Output the (x, y) coordinate of the center of the cell containing the given text.  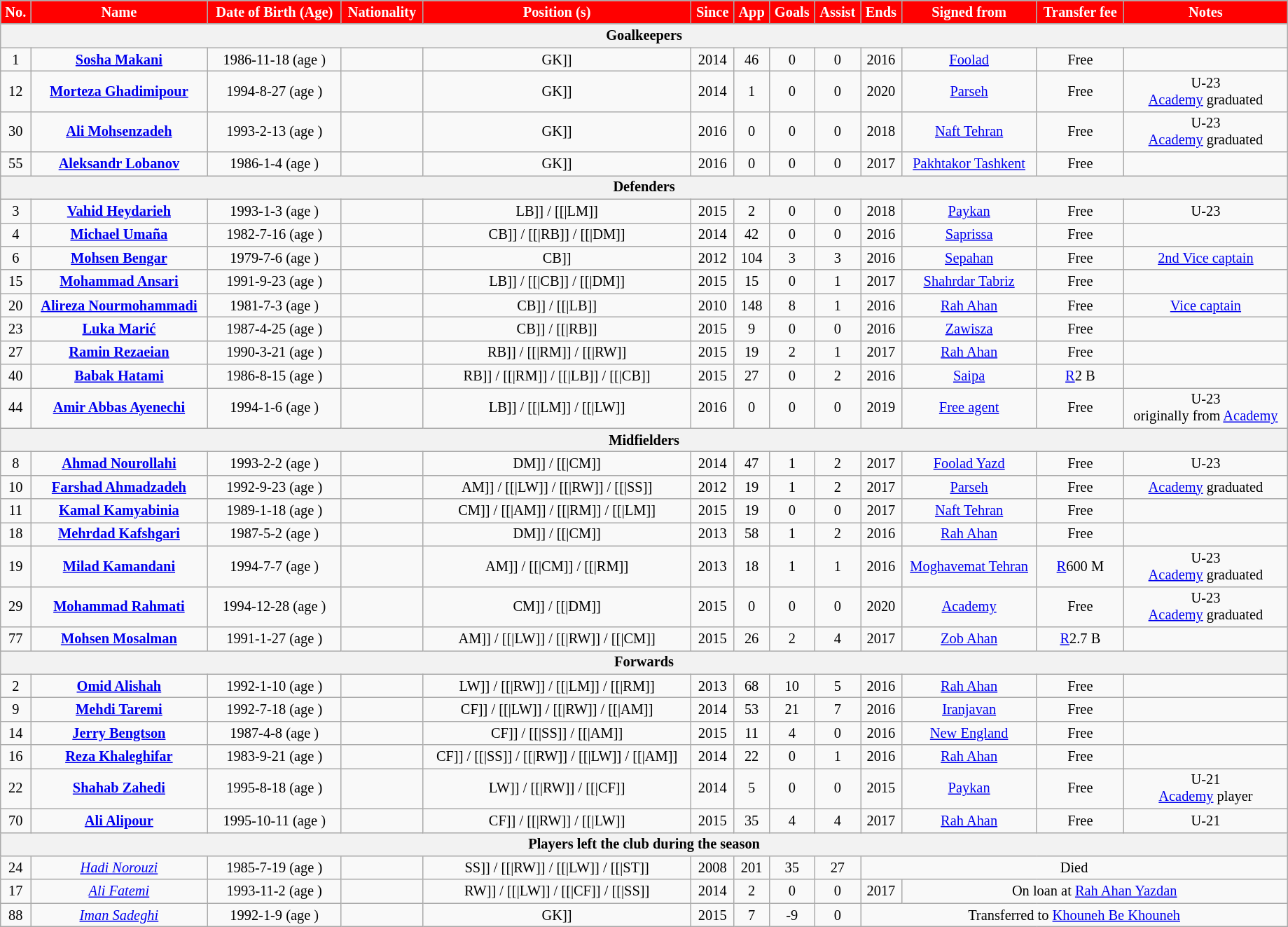
Sosha Makani (119, 60)
CB]] / [[|RB]] (556, 329)
R2 B (1080, 376)
Died (1074, 867)
U-21Academy player (1206, 788)
17 (15, 891)
Notes (1206, 12)
Omid Alishah (119, 686)
Mohammad Rahmati (119, 607)
1986-8-15 (age ) (275, 376)
Alireza Nourmohammadi (119, 305)
29 (15, 607)
47 (752, 463)
Ramin Rezaeian (119, 352)
26 (752, 638)
Since (713, 12)
CB]] / [[|LB]] (556, 305)
Nationality (382, 12)
AM]] / [[|CM]] / [[|RM]] (556, 566)
Name (119, 12)
40 (15, 376)
Position (s) (556, 12)
Zawisza (969, 329)
R600 M (1080, 566)
AM]] / [[|LW]] / [[|RW]] / [[|SS]] (556, 487)
Ahmad Nourollahi (119, 463)
Mehdi Taremi (119, 709)
CF]] / [[|LW]] / [[|RW]] / [[|AM]] (556, 709)
2008 (713, 867)
App (752, 12)
1991-9-23 (age ) (275, 282)
Foolad Yazd (969, 463)
55 (15, 164)
Forwards (644, 662)
148 (752, 305)
Luka Marić (119, 329)
LB]] / [[|CB]] / [[|DM]] (556, 282)
1983-9-21 (age ) (275, 757)
1991-1-27 (age ) (275, 638)
Academy graduated (1206, 487)
Free agent (969, 408)
23 (15, 329)
Midfielders (644, 440)
Milad Kamandani (119, 566)
U-23originally from Academy (1206, 408)
1987-4-8 (age ) (275, 733)
Jerry Bengtson (119, 733)
RW]] / [[|LW]] / [[|CF]] / [[|SS]] (556, 891)
LW]] / [[|RW]] / [[|CF]] (556, 788)
1992-9-23 (age ) (275, 487)
CM]] / [[|DM]] (556, 607)
LB]] / [[|LM]] / [[|LW]] (556, 408)
1994-12-28 (age ) (275, 607)
R2.7 B (1080, 638)
No. (15, 12)
201 (752, 867)
16 (15, 757)
Saipa (969, 376)
Mohsen Bengar (119, 258)
Defenders (644, 187)
Goalkeepers (644, 36)
New England (969, 733)
1989-1-18 (age ) (275, 511)
Academy (969, 607)
Ali Mohsenzadeh (119, 132)
1986-1-4 (age ) (275, 164)
Ali Fatemi (119, 891)
104 (752, 258)
Farshad Ahmadzadeh (119, 487)
Mohsen Mosalman (119, 638)
Moghavemat Tehran (969, 566)
Morteza Ghadimipour (119, 91)
2019 (881, 408)
Shahab Zahedi (119, 788)
1994-1-6 (age ) (275, 408)
Saprissa (969, 235)
AM]] / [[|LW]] / [[|RW]] / [[|CM]] (556, 638)
30 (15, 132)
20 (15, 305)
Aleksandr Lobanov (119, 164)
24 (15, 867)
Transferred to Khouneh Be Khouneh (1074, 915)
CF]] / [[|SS]] / [[|RW]] / [[|LW]] / [[|AM]] (556, 757)
1992-1-9 (age ) (275, 915)
Shahrdar Tabriz (969, 282)
1994-7-7 (age ) (275, 566)
Transfer fee (1080, 12)
1993-11-2 (age ) (275, 891)
2nd Vice captain (1206, 258)
RB]] / [[|RM]] / [[|RW]] (556, 352)
LW]] / [[|RW]] / [[|LM]] / [[|RM]] (556, 686)
1995-10-11 (age ) (275, 820)
Hadi Norouzi (119, 867)
LB]] / [[|LM]] (556, 211)
SS]] / [[|RW]] / [[|LW]] / [[|ST]] (556, 867)
Ali Alipour (119, 820)
CF]] / [[|RW]] / [[|LW]] (556, 820)
Kamal Kamyabinia (119, 511)
1987-5-2 (age ) (275, 534)
14 (15, 733)
1995-8-18 (age ) (275, 788)
CB]] (556, 258)
Iranjavan (969, 709)
Goals (792, 12)
1993-2-13 (age ) (275, 132)
77 (15, 638)
12 (15, 91)
Vice captain (1206, 305)
58 (752, 534)
CB]] / [[|RB]] / [[|DM]] (556, 235)
Sepahan (969, 258)
6 (15, 258)
Date of Birth (Age) (275, 12)
RB]] / [[|RM]] / [[|LB]] / [[|CB]] (556, 376)
Foolad (969, 60)
Babak Hatami (119, 376)
Mehrdad Kafshgari (119, 534)
Amir Abbas Ayenechi (119, 408)
On loan at Rah Ahan Yazdan (1094, 891)
1990-3-21 (age ) (275, 352)
Michael Umaña (119, 235)
1987-4-25 (age ) (275, 329)
Reza Khaleghifar (119, 757)
Assist (838, 12)
1985-7-19 (age ) (275, 867)
-9 (792, 915)
1981-7-3 (age ) (275, 305)
21 (792, 709)
1994-8-27 (age ) (275, 91)
1979-7-6 (age ) (275, 258)
46 (752, 60)
1992-1-10 (age ) (275, 686)
53 (752, 709)
Players left the club during the season (644, 844)
Vahid Heydarieh (119, 211)
Zob Ahan (969, 638)
CM]] / [[|AM]] / [[|RM]] / [[|LM]] (556, 511)
CF]] / [[|SS]] / [[|AM]] (556, 733)
Pakhtakor Tashkent (969, 164)
Ends (881, 12)
68 (752, 686)
1993-2-2 (age ) (275, 463)
Iman Sadeghi (119, 915)
1986-11-18 (age ) (275, 60)
1993-1-3 (age ) (275, 211)
1992-7-18 (age ) (275, 709)
44 (15, 408)
U-21 (1206, 820)
Signed from (969, 12)
88 (15, 915)
Mohammad Ansari (119, 282)
70 (15, 820)
42 (752, 235)
1982-7-16 (age ) (275, 235)
2010 (713, 305)
